Return (x, y) of the center of cell containing provided text 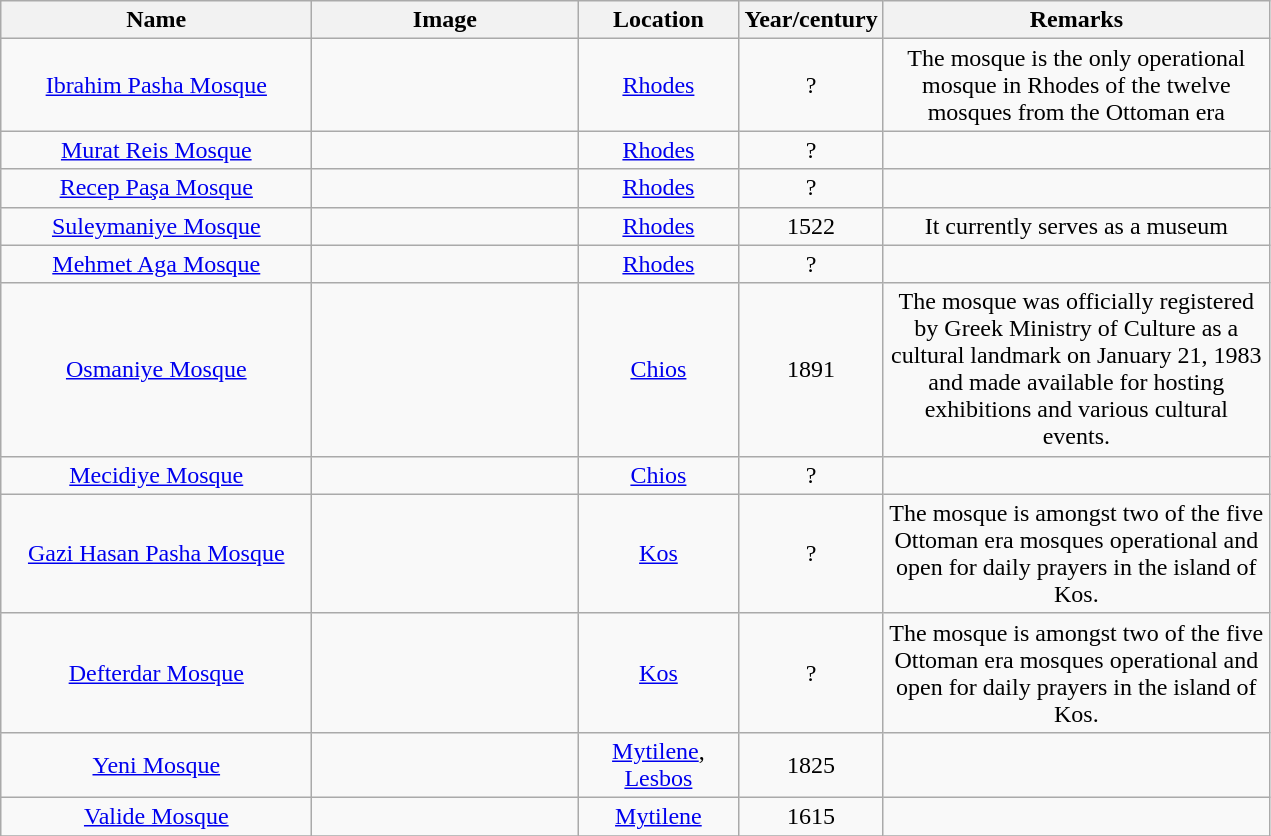
Osmaniye Mosque (156, 370)
Gazi Hasan Pasha Mosque (156, 554)
Remarks (1076, 20)
Image (445, 20)
Year/century (811, 20)
1615 (811, 816)
Recep Paşa Mosque (156, 188)
The mosque is the only operational mosque in Rhodes of the twelve mosques from the Ottoman era (1076, 85)
Name (156, 20)
1522 (811, 226)
Mytilene (658, 816)
Location (658, 20)
Yeni Mosque (156, 764)
Murat Reis Mosque (156, 150)
Suleymaniye Mosque (156, 226)
Ibrahim Pasha Mosque (156, 85)
It currently serves as a museum (1076, 226)
1891 (811, 370)
1825 (811, 764)
Mytilene, Lesbos (658, 764)
Mecidiye Mosque (156, 475)
Defterdar Mosque (156, 672)
Valide Mosque (156, 816)
Mehmet Aga Mosque (156, 264)
